Provide the [X, Y] coordinate of the cell's center where the given text is located.  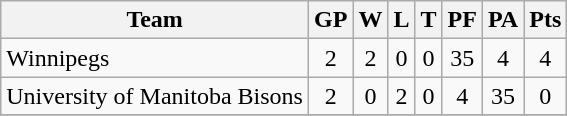
Pts [546, 20]
GP [330, 20]
L [402, 20]
T [428, 20]
W [370, 20]
Team [155, 20]
PA [502, 20]
PF [462, 20]
Winnipegs [155, 58]
University of Manitoba Bisons [155, 96]
